Output the [x, y] coordinate of the center of the cell containing the given text.  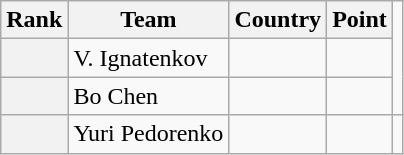
Point [360, 20]
Country [278, 20]
Rank [34, 20]
Team [148, 20]
Yuri Pedorenko [148, 134]
Bo Chen [148, 96]
V. Ignatenkov [148, 58]
